Return the (X, Y) coordinate for the center point of the cell that contains the specified text.  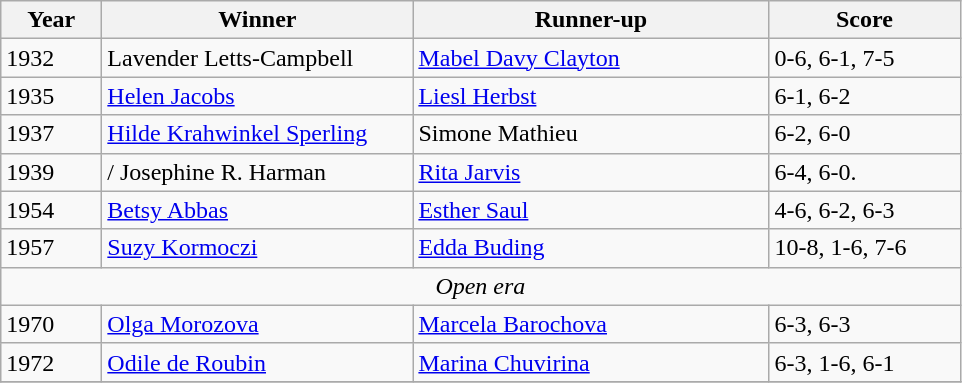
Esther Saul (591, 210)
Suzy Kormoczi (258, 248)
1935 (52, 96)
10-8, 1-6, 7-6 (864, 248)
Marcela Barochova (591, 324)
1939 (52, 172)
Liesl Herbst (591, 96)
6-4, 6-0. (864, 172)
Helen Jacobs (258, 96)
Runner-up (591, 20)
Odile de Roubin (258, 362)
Simone Mathieu (591, 134)
Score (864, 20)
Year (52, 20)
Olga Morozova (258, 324)
1970 (52, 324)
Edda Buding (591, 248)
4-6, 6-2, 6-3 (864, 210)
6-2, 6-0 (864, 134)
Lavender Letts-Campbell (258, 58)
1937 (52, 134)
Marina Chuvirina (591, 362)
6-1, 6-2 (864, 96)
Mabel Davy Clayton (591, 58)
6-3, 6-3 (864, 324)
6-3, 1-6, 6-1 (864, 362)
1932 (52, 58)
1972 (52, 362)
1954 (52, 210)
Rita Jarvis (591, 172)
Hilde Krahwinkel Sperling (258, 134)
Betsy Abbas (258, 210)
Winner (258, 20)
/ Josephine R. Harman (258, 172)
1957 (52, 248)
Open era (480, 286)
0-6, 6-1, 7-5 (864, 58)
